Provide the (X, Y) coordinate of the cell's center where the given text is located.  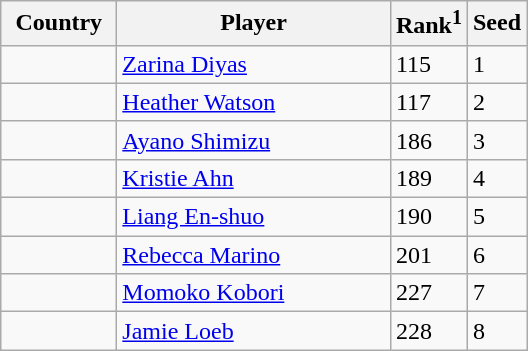
Zarina Diyas (254, 64)
Liang En-shuo (254, 217)
117 (428, 102)
Kristie Ahn (254, 178)
8 (496, 331)
Ayano Shimizu (254, 140)
189 (428, 178)
Jamie Loeb (254, 331)
227 (428, 293)
Player (254, 24)
Seed (496, 24)
2 (496, 102)
228 (428, 331)
190 (428, 217)
Momoko Kobori (254, 293)
Rebecca Marino (254, 255)
Heather Watson (254, 102)
1 (496, 64)
201 (428, 255)
Country (59, 24)
6 (496, 255)
7 (496, 293)
4 (496, 178)
5 (496, 217)
Rank1 (428, 24)
115 (428, 64)
3 (496, 140)
186 (428, 140)
